From the cell containing the given text, extract its center point as (X, Y) coordinate. 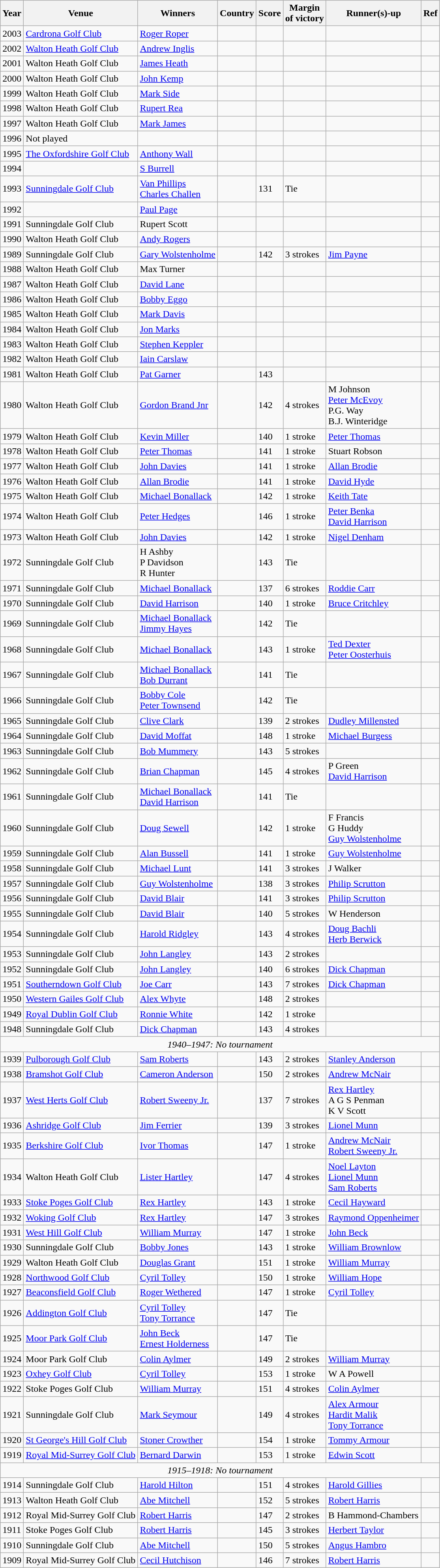
1922 (12, 1389)
Angus Hambro (373, 1545)
Robert Sweeny Jr. (178, 1100)
Kevin Miller (178, 436)
1984 (12, 329)
Pat Garner (178, 374)
1990 (12, 239)
1923 (12, 1374)
1932 (12, 1217)
1966 (12, 700)
Bramshot Golf Club (81, 1074)
Cardrona Golf Club (81, 34)
Lister Hartley (178, 1177)
Roger Roper (178, 34)
138 (270, 884)
Cameron Anderson (178, 1074)
Alex Armour Hardit Malik Tony Torrance (373, 1415)
S Burrell (178, 168)
Michael Burgess (373, 736)
Runner(s)-up (373, 13)
1967 (12, 675)
1991 (12, 224)
Rupert Rea (178, 108)
1985 (12, 314)
Van PhillipsCharles Challen (178, 188)
Douglas Grant (178, 1262)
Southerndown Golf Club (81, 984)
1954 (12, 934)
Cyril TolleyTony Torrance (178, 1313)
B Hammond-Chambers (373, 1515)
1950 (12, 999)
Harold Gillies (373, 1485)
2002 (12, 48)
Roger Wethered (178, 1292)
Doug Sewell (178, 828)
David Hyde (373, 481)
1909 (12, 1560)
Beaconsfield Golf Club (81, 1292)
Max Turner (178, 269)
Andy Rogers (178, 239)
Stuart Robson (373, 451)
1915–1918: No tournament (220, 1470)
Score (270, 13)
F Francis G Huddy Guy Wolstenholme (373, 828)
152 (270, 1500)
M Johnson Peter McEvoy P.G. Way B.J. Winteridge (373, 405)
Country (237, 13)
Mark Davis (178, 314)
Dudley Millensted (373, 721)
1973 (12, 537)
John Beck (373, 1232)
Tommy Armour (373, 1440)
Bernard Darwin (178, 1455)
Ivor Thomas (178, 1146)
1970 (12, 603)
Nigel Denham (373, 537)
1993 (12, 188)
David Moffat (178, 736)
W A Powell (373, 1374)
1920 (12, 1440)
David Harrison (178, 603)
John Kemp (178, 78)
Pulborough Golf Club (81, 1059)
Bobby ColePeter Townsend (178, 700)
1914 (12, 1485)
Jon Marks (178, 329)
Anthony Wall (178, 153)
1979 (12, 436)
Mark James (178, 123)
Berkshire Golf Club (81, 1146)
Michael BonallackJimmy Hayes (178, 624)
154 (270, 1440)
1975 (12, 496)
1958 (12, 869)
West Herts Golf Club (81, 1100)
Northwood Golf Club (81, 1277)
1910 (12, 1545)
1976 (12, 481)
1959 (12, 854)
Sam Roberts (178, 1059)
1911 (12, 1530)
1996 (12, 138)
James Heath (178, 63)
H AshbyP DavidsonR Hunter (178, 563)
Cecil Hutchison (178, 1560)
1930 (12, 1247)
1982 (12, 359)
Stoner Crowther (178, 1440)
1939 (12, 1059)
1938 (12, 1074)
1968 (12, 649)
J Walker (373, 869)
Marginof victory (305, 13)
Michael Lunt (178, 869)
Bobby Jones (178, 1247)
1936 (12, 1126)
Alex Whyte (178, 999)
Harold Ridgley (178, 934)
1986 (12, 299)
Ted Dexter Peter Oosterhuis (373, 649)
1931 (12, 1232)
1998 (12, 108)
1957 (12, 884)
131 (270, 188)
2001 (12, 63)
Michael BonallackBob Durrant (178, 675)
Rupert Scott (178, 224)
1934 (12, 1177)
1953 (12, 954)
Royal Dublin Golf Club (81, 1014)
Herbert Taylor (373, 1530)
1933 (12, 1203)
Ronnie White (178, 1014)
1995 (12, 153)
1913 (12, 1500)
1965 (12, 721)
Iain Carslaw (178, 359)
1960 (12, 828)
Jim Ferrier (178, 1126)
1949 (12, 1014)
1977 (12, 466)
1983 (12, 344)
Woking Golf Club (81, 1217)
The Oxfordshire Golf Club (81, 153)
1988 (12, 269)
1935 (12, 1146)
1994 (12, 168)
Mark Seymour (178, 1415)
Doug Bachli Herb Berwick (373, 934)
Winners (178, 13)
Jim Payne (373, 254)
1928 (12, 1277)
Roddie Carr (373, 588)
Paul Page (178, 209)
1963 (12, 751)
1971 (12, 588)
1961 (12, 796)
1964 (12, 736)
1951 (12, 984)
West Hill Golf Club (81, 1232)
William Brownlow (373, 1247)
2000 (12, 78)
Bob Mummery (178, 751)
Venue (81, 13)
1997 (12, 123)
1989 (12, 254)
1956 (12, 899)
1987 (12, 284)
1926 (12, 1313)
Stanley Anderson (373, 1059)
1919 (12, 1455)
1912 (12, 1515)
Rex Hartley A G S Penman K V Scott (373, 1100)
St George's Hill Golf Club (81, 1440)
John BeckErnest Holderness (178, 1338)
Lionel Munn (373, 1126)
Alan Bussell (178, 854)
William Hope (373, 1277)
1974 (12, 516)
Michael BonallackDavid Harrison (178, 796)
Andrew McNair Robert Sweeny Jr. (373, 1146)
Joe Carr (178, 984)
1999 (12, 93)
David Lane (178, 284)
W Henderson (373, 914)
1952 (12, 969)
Oxhey Golf Club (81, 1374)
1992 (12, 209)
1955 (12, 914)
Bruce Critchley (373, 603)
1927 (12, 1292)
1969 (12, 624)
Edwin Scott (373, 1455)
Gary Wolstenholme (178, 254)
Harold Hilton (178, 1485)
Peter Benka David Harrison (373, 516)
Stephen Keppler (178, 344)
1972 (12, 563)
1924 (12, 1359)
1962 (12, 771)
Gordon Brand Jnr (178, 405)
1925 (12, 1338)
Bobby Eggo (178, 299)
Peter Hedges (178, 516)
P Green David Harrison (373, 771)
1981 (12, 374)
Noel Layton Lionel Munn Sam Roberts (373, 1177)
1921 (12, 1415)
Western Gailes Golf Club (81, 999)
Clive Clark (178, 721)
Raymond Oppenheimer (373, 1217)
Andrew McNair (373, 1074)
Addington Golf Club (81, 1313)
Keith Tate (373, 496)
Not played (81, 138)
Ashridge Golf Club (81, 1126)
1948 (12, 1029)
Ref (430, 13)
1980 (12, 405)
Cecil Hayward (373, 1203)
1929 (12, 1262)
Andrew Inglis (178, 48)
1978 (12, 451)
Brian Chapman (178, 771)
1940–1947: No tournament (220, 1044)
2003 (12, 34)
Mark Side (178, 93)
1937 (12, 1100)
Year (12, 13)
